Locate the cell with the specified text and output its [x, y] center coordinate. 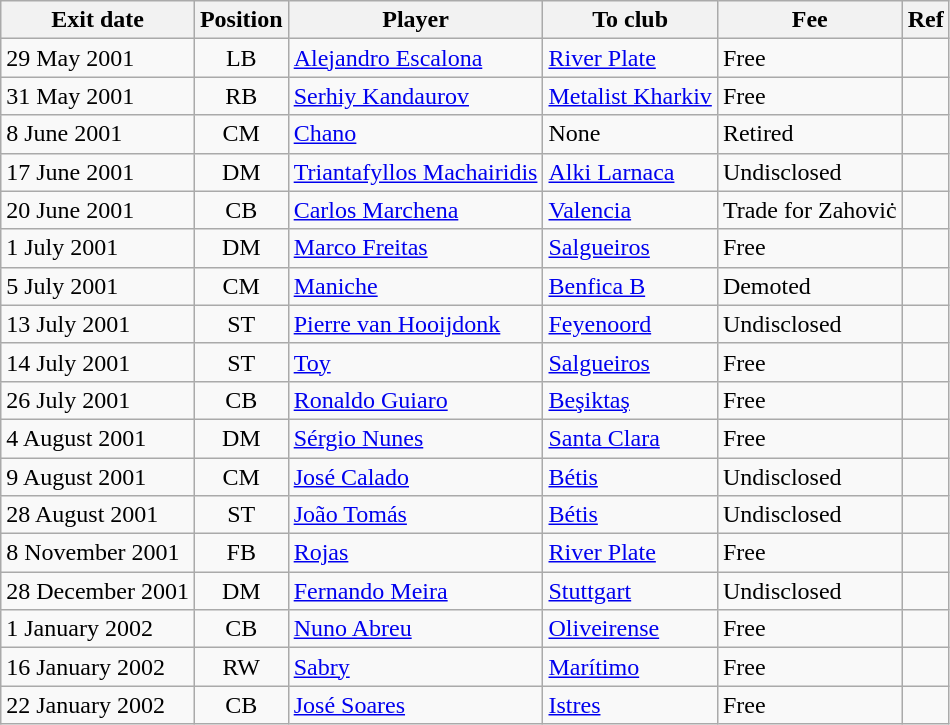
14 July 2001 [98, 362]
26 July 2001 [98, 400]
Ref [926, 20]
Valencia [630, 210]
Marco Freitas [416, 248]
Position [241, 20]
9 August 2001 [98, 477]
Sabry [416, 667]
Nuno Abreu [416, 629]
Pierre van Hooijdonk [416, 324]
Demoted [810, 286]
8 June 2001 [98, 134]
13 July 2001 [98, 324]
5 July 2001 [98, 286]
Oliveirense [630, 629]
17 June 2001 [98, 172]
José Soares [416, 705]
Fee [810, 20]
29 May 2001 [98, 58]
Exit date [98, 20]
Santa Clara [630, 438]
RB [241, 96]
Benfica B [630, 286]
28 December 2001 [98, 591]
Player [416, 20]
Sérgio Nunes [416, 438]
Alki Larnaca [630, 172]
Carlos Marchena [416, 210]
16 January 2002 [98, 667]
José Calado [416, 477]
28 August 2001 [98, 515]
1 July 2001 [98, 248]
Rojas [416, 553]
Maniche [416, 286]
Marítimo [630, 667]
João Tomás [416, 515]
8 November 2001 [98, 553]
Ronaldo Guiaro [416, 400]
RW [241, 667]
Stuttgart [630, 591]
FB [241, 553]
Fernando Meira [416, 591]
1 January 2002 [98, 629]
20 June 2001 [98, 210]
To club [630, 20]
LB [241, 58]
Trade for Zahoviċ [810, 210]
Istres [630, 705]
Toy [416, 362]
31 May 2001 [98, 96]
Feyenoord [630, 324]
Metalist Kharkiv [630, 96]
Serhiy Kandaurov [416, 96]
Chano [416, 134]
Beşiktaş [630, 400]
4 August 2001 [98, 438]
Alejandro Escalona [416, 58]
None [630, 134]
Retired [810, 134]
Triantafyllos Machairidis [416, 172]
22 January 2002 [98, 705]
